Provide the [x, y] coordinate of the cell's center where the given text is located.  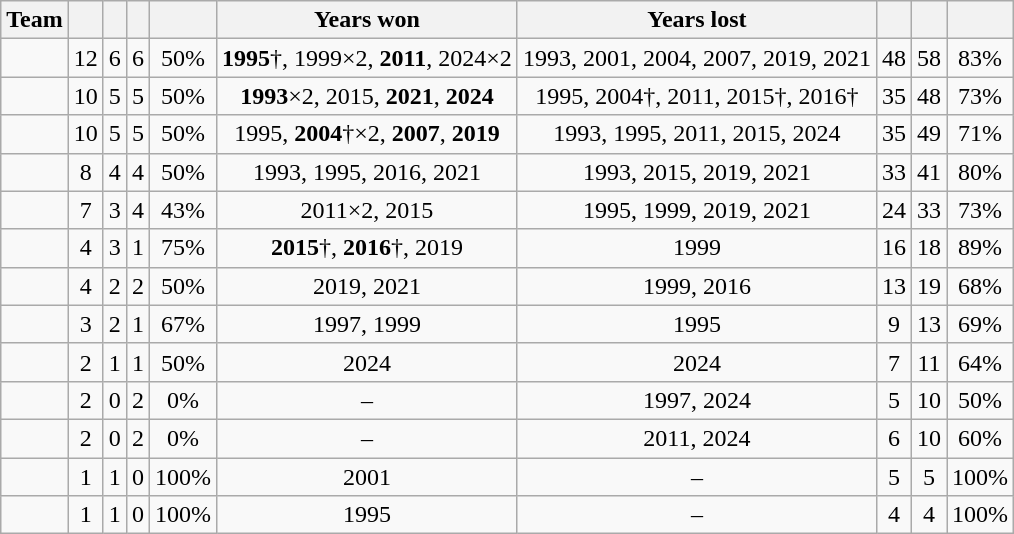
2015†, 2016†, 2019 [368, 248]
80% [980, 172]
Team [35, 20]
2019, 2021 [368, 286]
1993×2, 2015, 2021, 2024 [368, 96]
1993, 2015, 2019, 2021 [696, 172]
83% [980, 58]
1995, 1999, 2019, 2021 [696, 210]
43% [182, 210]
60% [980, 438]
1993, 1995, 2016, 2021 [368, 172]
2011, 2024 [696, 438]
1997, 1999 [368, 324]
71% [980, 134]
1999 [696, 248]
1995†, 1999×2, 2011, 2024×2 [368, 58]
2011×2, 2015 [368, 210]
Years won [368, 20]
2001 [368, 477]
1995, 2004†, 2011, 2015†, 2016† [696, 96]
68% [980, 286]
12 [86, 58]
19 [928, 286]
1993, 2001, 2004, 2007, 2019, 2021 [696, 58]
8 [86, 172]
41 [928, 172]
11 [928, 362]
24 [894, 210]
9 [894, 324]
18 [928, 248]
1999, 2016 [696, 286]
Years lost [696, 20]
16 [894, 248]
89% [980, 248]
1993, 1995, 2011, 2015, 2024 [696, 134]
1995, 2004†×2, 2007, 2019 [368, 134]
75% [182, 248]
49 [928, 134]
64% [980, 362]
58 [928, 58]
67% [182, 324]
69% [980, 324]
1997, 2024 [696, 400]
